Detect which cell encompasses the target text, then output its (X, Y) center coordinate. 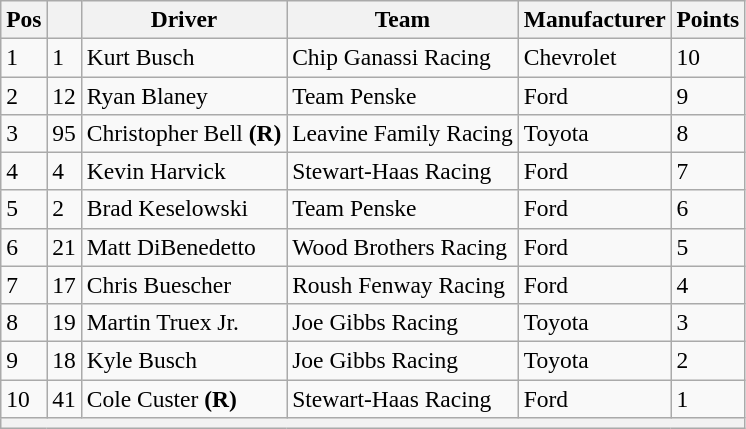
Kurt Busch (184, 57)
12 (64, 95)
Wood Brothers Racing (403, 247)
Leavine Family Racing (403, 133)
19 (64, 322)
21 (64, 247)
17 (64, 285)
Driver (184, 19)
Chevrolet (594, 57)
41 (64, 398)
Kyle Busch (184, 360)
Brad Keselowski (184, 209)
Martin Truex Jr. (184, 322)
Matt DiBenedetto (184, 247)
Cole Custer (R) (184, 398)
Chip Ganassi Racing (403, 57)
Points (708, 19)
Chris Buescher (184, 285)
Pos (24, 19)
Christopher Bell (R) (184, 133)
95 (64, 133)
Roush Fenway Racing (403, 285)
Manufacturer (594, 19)
18 (64, 360)
Ryan Blaney (184, 95)
Kevin Harvick (184, 171)
Team (403, 19)
